Identify which cell holds the provided text, then report its (X, Y) central coordinate. 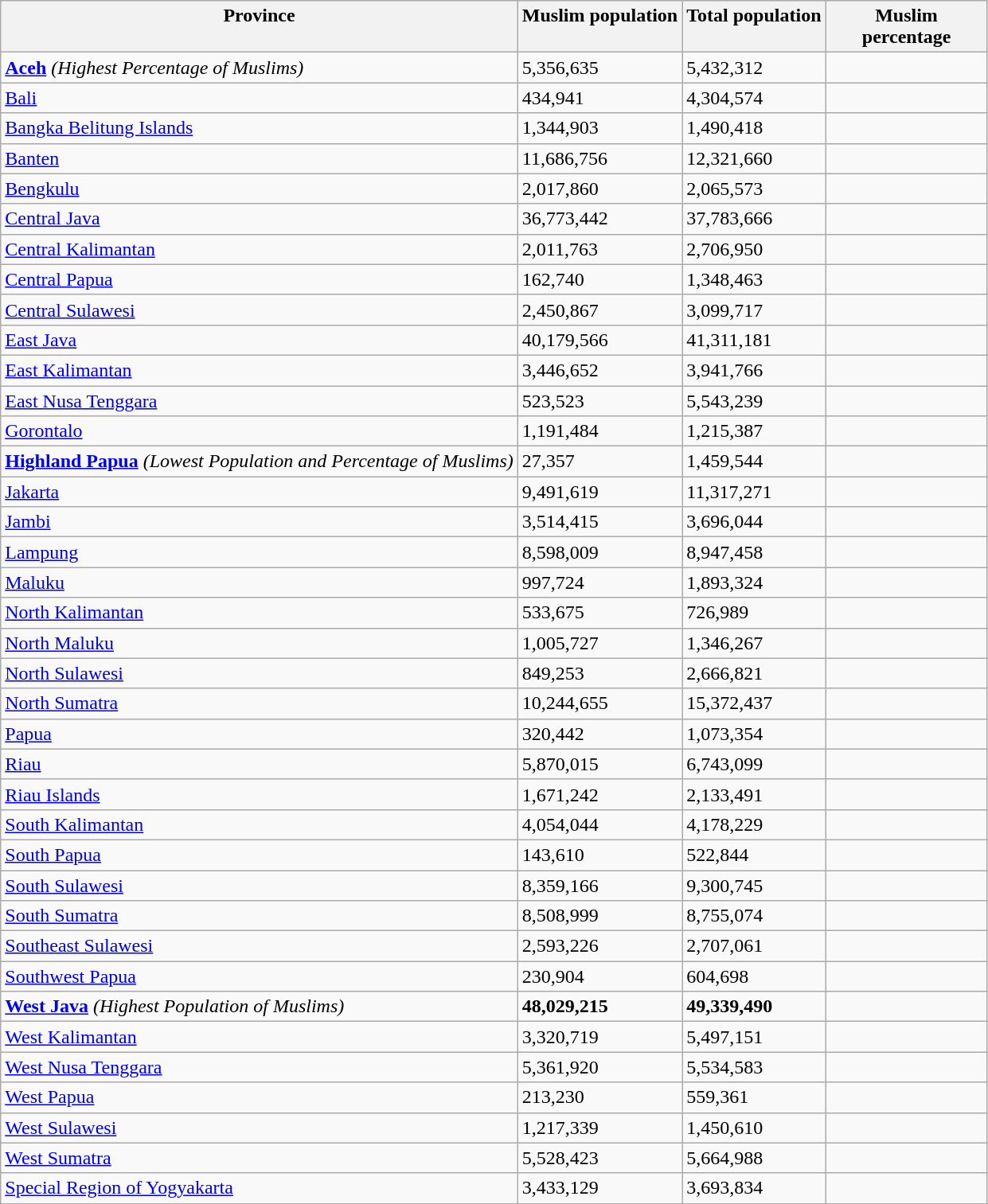
East Java (260, 340)
8,598,009 (599, 552)
Southeast Sulawesi (260, 946)
1,450,610 (754, 1128)
Central Sulawesi (260, 310)
1,490,418 (754, 128)
1,191,484 (599, 431)
3,320,719 (599, 1037)
2,666,821 (754, 673)
3,514,415 (599, 522)
4,304,574 (754, 98)
Maluku (260, 583)
213,230 (599, 1097)
2,706,950 (754, 249)
5,543,239 (754, 400)
Bangka Belitung Islands (260, 128)
997,724 (599, 583)
3,099,717 (754, 310)
Central Kalimantan (260, 249)
Jambi (260, 522)
West Java (Highest Population of Muslims) (260, 1007)
40,179,566 (599, 340)
Jakarta (260, 492)
6,743,099 (754, 764)
5,432,312 (754, 68)
South Papua (260, 855)
559,361 (754, 1097)
Central Java (260, 219)
Highland Papua (Lowest Population and Percentage of Muslims) (260, 462)
North Kalimantan (260, 613)
South Kalimantan (260, 824)
4,054,044 (599, 824)
3,446,652 (599, 370)
320,442 (599, 734)
1,005,727 (599, 643)
8,755,074 (754, 916)
9,491,619 (599, 492)
1,459,544 (754, 462)
1,217,339 (599, 1128)
37,783,666 (754, 219)
3,693,834 (754, 1188)
Banten (260, 158)
3,696,044 (754, 522)
South Sulawesi (260, 886)
10,244,655 (599, 703)
36,773,442 (599, 219)
2,133,491 (754, 794)
162,740 (599, 279)
11,317,271 (754, 492)
Total population (754, 27)
849,253 (599, 673)
Bali (260, 98)
1,344,903 (599, 128)
8,508,999 (599, 916)
Riau (260, 764)
West Sumatra (260, 1158)
5,356,635 (599, 68)
604,698 (754, 976)
Southwest Papua (260, 976)
533,675 (599, 613)
4,178,229 (754, 824)
North Sumatra (260, 703)
5,361,920 (599, 1067)
2,065,573 (754, 189)
27,357 (599, 462)
1,893,324 (754, 583)
1,671,242 (599, 794)
West Nusa Tenggara (260, 1067)
Gorontalo (260, 431)
1,348,463 (754, 279)
1,346,267 (754, 643)
East Kalimantan (260, 370)
5,664,988 (754, 1158)
12,321,660 (754, 158)
Bengkulu (260, 189)
2,593,226 (599, 946)
11,686,756 (599, 158)
South Sumatra (260, 916)
5,870,015 (599, 764)
15,372,437 (754, 703)
8,947,458 (754, 552)
1,215,387 (754, 431)
West Papua (260, 1097)
East Nusa Tenggara (260, 400)
Special Region of Yogyakarta (260, 1188)
Papua (260, 734)
2,011,763 (599, 249)
48,029,215 (599, 1007)
2,450,867 (599, 310)
9,300,745 (754, 886)
8,359,166 (599, 886)
522,844 (754, 855)
1,073,354 (754, 734)
West Sulawesi (260, 1128)
Riau Islands (260, 794)
Province (260, 27)
726,989 (754, 613)
5,534,583 (754, 1067)
143,610 (599, 855)
Central Papua (260, 279)
North Maluku (260, 643)
230,904 (599, 976)
3,941,766 (754, 370)
Muslim percentage (906, 27)
Aceh (Highest Percentage of Muslims) (260, 68)
49,339,490 (754, 1007)
434,941 (599, 98)
5,497,151 (754, 1037)
3,433,129 (599, 1188)
523,523 (599, 400)
West Kalimantan (260, 1037)
Muslim population (599, 27)
2,017,860 (599, 189)
5,528,423 (599, 1158)
North Sulawesi (260, 673)
2,707,061 (754, 946)
41,311,181 (754, 340)
Lampung (260, 552)
